Search for the cell housing the specified text and yield its [X, Y] center coordinate. 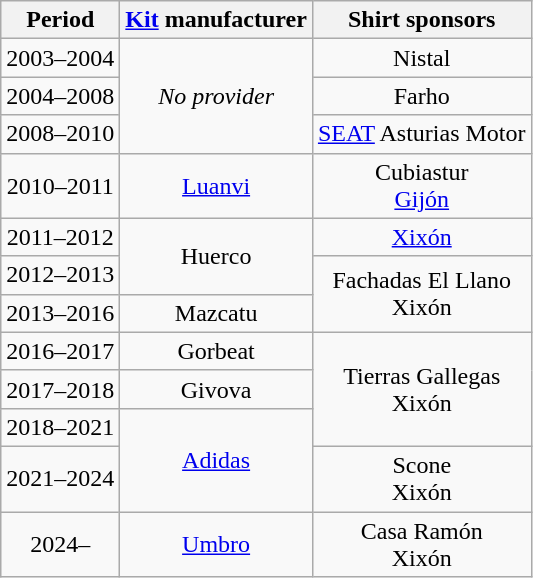
Huerco [216, 256]
Shirt sponsors [422, 20]
2010–2011 [60, 186]
2013–2016 [60, 313]
Mazcatu [216, 313]
Luanvi [216, 186]
SEAT Asturias Motor [422, 134]
Tierras GallegasXixón [422, 389]
No provider [216, 96]
Xixón [422, 237]
Umbro [216, 544]
2017–2018 [60, 389]
2008–2010 [60, 134]
2024– [60, 544]
Kit manufacturer [216, 20]
Nistal [422, 58]
Givova [216, 389]
2018–2021 [60, 427]
CubiasturGijón [422, 186]
2003–2004 [60, 58]
Adidas [216, 460]
Fachadas El LlanoXixón [422, 294]
Gorbeat [216, 351]
2004–2008 [60, 96]
Farho [422, 96]
2012–2013 [60, 275]
2011–2012 [60, 237]
Period [60, 20]
2021–2024 [60, 478]
SconeXixón [422, 478]
Casa RamónXixón [422, 544]
2016–2017 [60, 351]
